Extract the [X, Y] coordinate from the center of the cell holding the provided text.  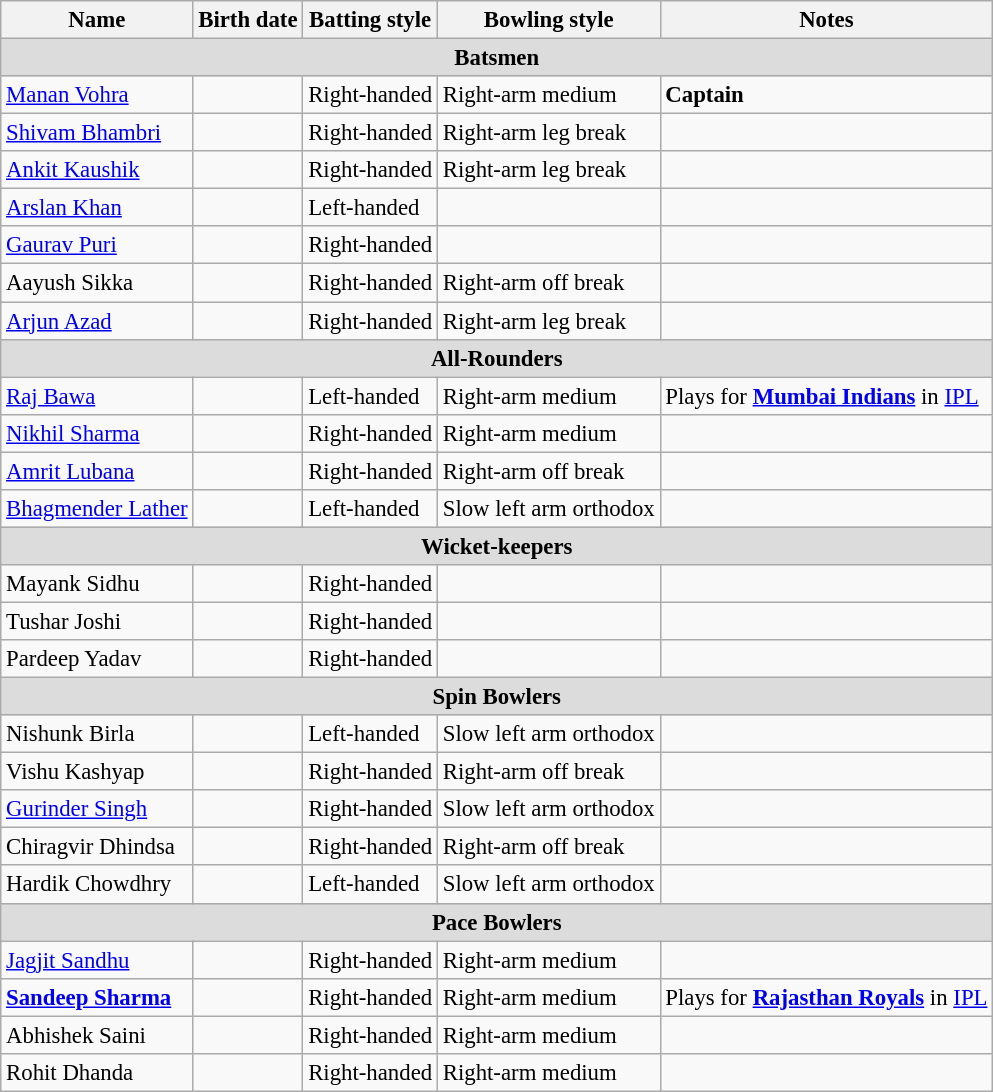
Wicket-keepers [497, 546]
Chiragvir Dhindsa [97, 847]
Plays for Mumbai Indians in IPL [826, 396]
Gurinder Singh [97, 809]
Pace Bowlers [497, 922]
Pardeep Yadav [97, 659]
Arslan Khan [97, 208]
Birth date [248, 20]
Sandeep Sharma [97, 997]
Gaurav Puri [97, 245]
Rohit Dhanda [97, 1073]
All-Rounders [497, 358]
Manan Vohra [97, 95]
Abhishek Saini [97, 1035]
Jagjit Sandhu [97, 960]
Bhagmender Lather [97, 509]
Plays for Rajasthan Royals in IPL [826, 997]
Hardik Chowdhry [97, 885]
Batting style [370, 20]
Nishunk Birla [97, 734]
Name [97, 20]
Vishu Kashyap [97, 772]
Batsmen [497, 58]
Arjun Azad [97, 321]
Spin Bowlers [497, 697]
Notes [826, 20]
Captain [826, 95]
Mayank Sidhu [97, 584]
Raj Bawa [97, 396]
Tushar Joshi [97, 621]
Aayush Sikka [97, 283]
Bowling style [548, 20]
Shivam Bhambri [97, 133]
Nikhil Sharma [97, 433]
Amrit Lubana [97, 471]
Ankit Kaushik [97, 170]
